Scan for the cell matching the given text and deliver its [x, y] coordinate at center. 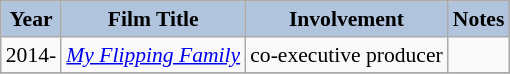
2014- [31, 55]
Film Title [153, 19]
Year [31, 19]
My Flipping Family [153, 55]
Notes [479, 19]
Involvement [346, 19]
co-executive producer [346, 55]
